Search for the cell housing the specified text and yield its (X, Y) center coordinate. 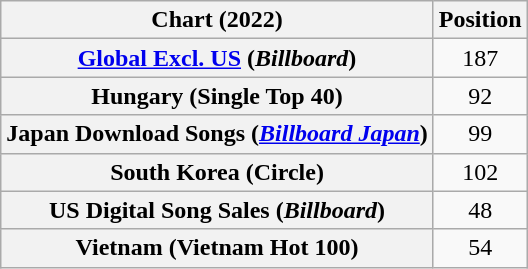
US Digital Song Sales (Billboard) (218, 210)
Hungary (Single Top 40) (218, 96)
187 (480, 58)
48 (480, 210)
54 (480, 248)
Japan Download Songs (Billboard Japan) (218, 134)
Global Excl. US (Billboard) (218, 58)
South Korea (Circle) (218, 172)
102 (480, 172)
92 (480, 96)
Position (480, 20)
Chart (2022) (218, 20)
Vietnam (Vietnam Hot 100) (218, 248)
99 (480, 134)
